Scan for the cell matching the given text and deliver its (X, Y) coordinate at center. 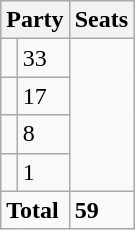
59 (101, 210)
17 (43, 96)
33 (43, 58)
Total (35, 210)
Seats (101, 20)
Party (35, 20)
8 (43, 134)
1 (43, 172)
